Detect which cell encompasses the target text, then output its (x, y) center coordinate. 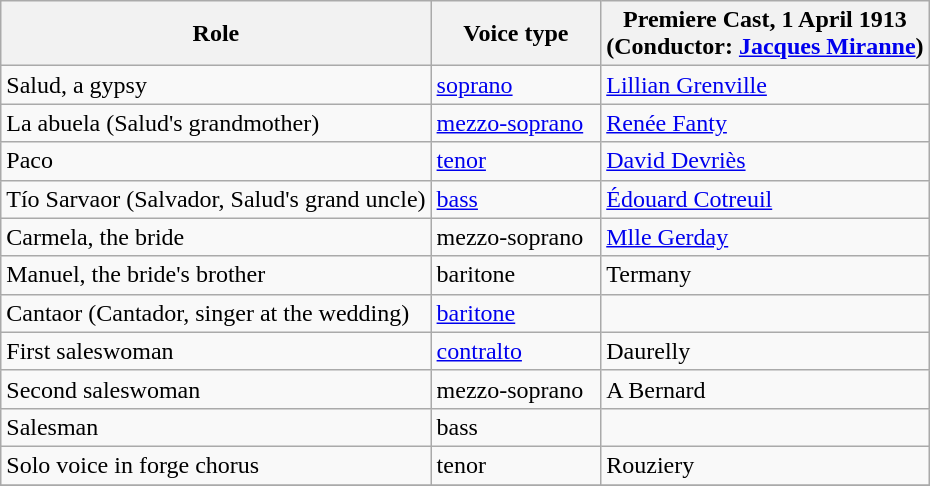
Manuel, the bride's brother (216, 275)
Solo voice in forge chorus (216, 465)
A Bernard (765, 389)
Daurelly (765, 351)
Mlle Gerday (765, 237)
contralto (516, 351)
Role (216, 34)
First saleswoman (216, 351)
Édouard Cotreuil (765, 199)
Voice type (516, 34)
Salud, a gypsy (216, 85)
Cantaor (Cantador, singer at the wedding) (216, 313)
soprano (516, 85)
Carmela, the bride (216, 237)
Lillian Grenville (765, 85)
Rouziery (765, 465)
Premiere Cast, 1 April 1913(Conductor: Jacques Miranne) (765, 34)
Termany (765, 275)
Second saleswoman (216, 389)
Renée Fanty (765, 123)
La abuela (Salud's grandmother) (216, 123)
Salesman (216, 427)
David Devriès (765, 161)
Paco (216, 161)
Tío Sarvaor (Salvador, Salud's grand uncle) (216, 199)
